Identify which cell holds the provided text, then report its (x, y) central coordinate. 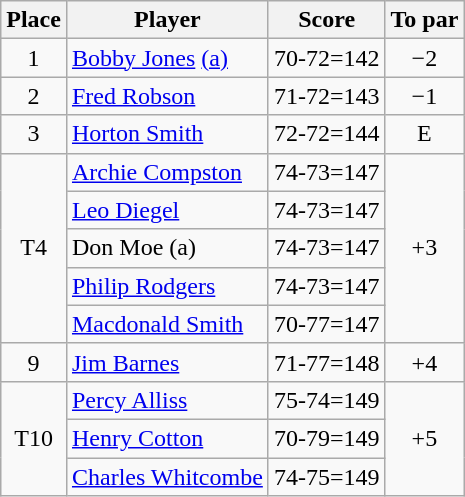
Don Moe (a) (167, 248)
Charles Whitcombe (167, 477)
Player (167, 20)
Place (34, 20)
T10 (34, 438)
T4 (34, 248)
70-79=149 (326, 438)
Philip Rodgers (167, 286)
−2 (424, 58)
74-75=149 (326, 477)
E (424, 134)
Bobby Jones (a) (167, 58)
To par (424, 20)
+3 (424, 248)
70-72=142 (326, 58)
72-72=144 (326, 134)
Jim Barnes (167, 362)
75-74=149 (326, 400)
+5 (424, 438)
71-77=148 (326, 362)
71-72=143 (326, 96)
Fred Robson (167, 96)
3 (34, 134)
+4 (424, 362)
Horton Smith (167, 134)
70-77=147 (326, 324)
−1 (424, 96)
Leo Diegel (167, 210)
Percy Alliss (167, 400)
9 (34, 362)
2 (34, 96)
Macdonald Smith (167, 324)
Henry Cotton (167, 438)
1 (34, 58)
Score (326, 20)
Archie Compston (167, 172)
